Return (X, Y) of the center of cell containing provided text 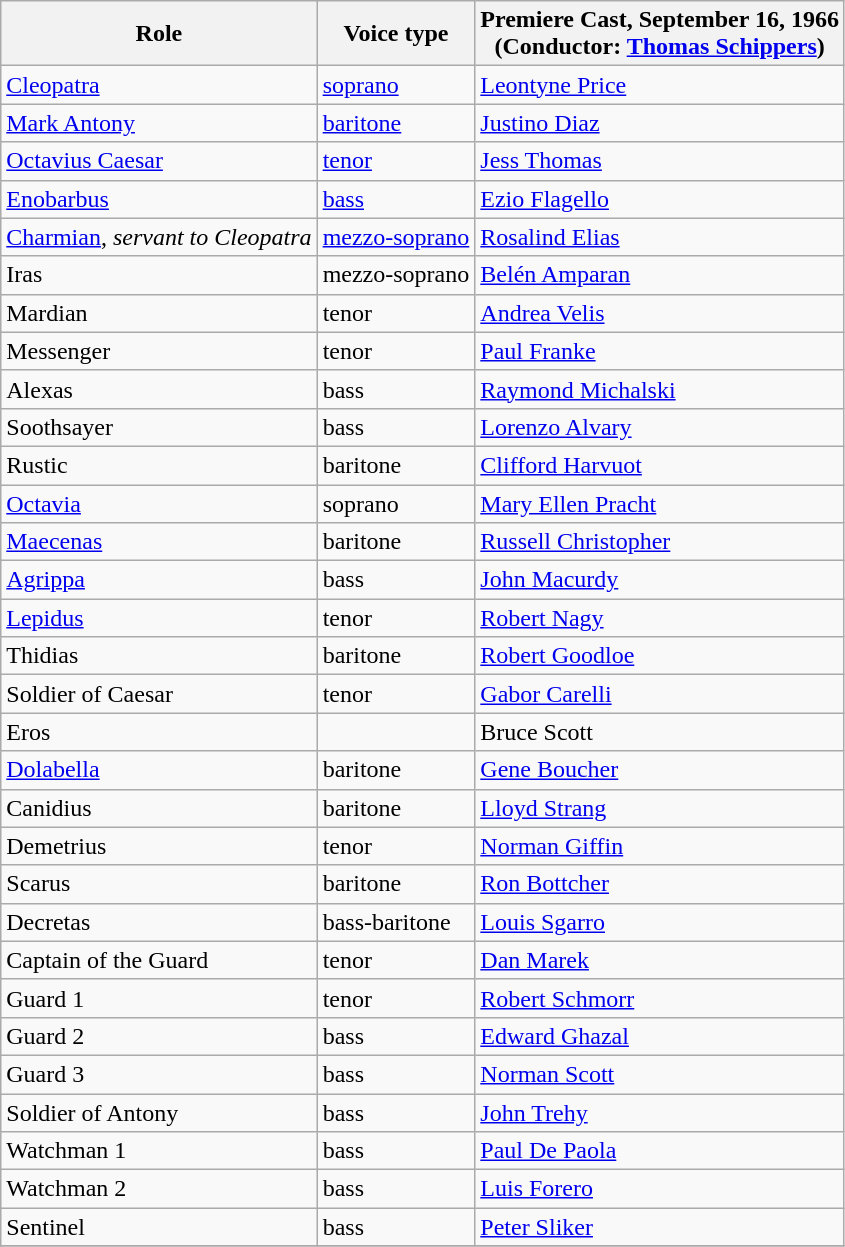
Robert Goodloe (660, 656)
Octavius Caesar (159, 161)
Soldier of Caesar (159, 694)
Ezio Flagello (660, 199)
Alexas (159, 389)
Mark Antony (159, 123)
Lloyd Strang (660, 808)
Maecenas (159, 542)
Soldier of Antony (159, 1113)
Belén Amparan (660, 275)
Bruce Scott (660, 732)
Dan Marek (660, 960)
Gene Boucher (660, 770)
Robert Schmorr (660, 998)
Paul Franke (660, 351)
Raymond Michalski (660, 389)
Watchman 1 (159, 1151)
Enobarbus (159, 199)
Octavia (159, 503)
Watchman 2 (159, 1189)
Thidias (159, 656)
Role (159, 34)
Andrea Velis (660, 313)
bass-baritone (396, 922)
Eros (159, 732)
Jess Thomas (660, 161)
Lorenzo Alvary (660, 427)
Mardian (159, 313)
John Trehy (660, 1113)
Scarus (159, 884)
Guard 2 (159, 1036)
Russell Christopher (660, 542)
Captain of the Guard (159, 960)
Voice type (396, 34)
Gabor Carelli (660, 694)
Edward Ghazal (660, 1036)
Lepidus (159, 618)
Agrippa (159, 580)
Ron Bottcher (660, 884)
Clifford Harvuot (660, 465)
Dolabella (159, 770)
Guard 3 (159, 1074)
Robert Nagy (660, 618)
Guard 1 (159, 998)
Messenger (159, 351)
Soothsayer (159, 427)
Charmian, servant to Cleopatra (159, 237)
Justino Diaz (660, 123)
Rustic (159, 465)
Paul De Paola (660, 1151)
Leontyne Price (660, 85)
Mary Ellen Pracht (660, 503)
Canidius (159, 808)
Cleopatra (159, 85)
Peter Sliker (660, 1227)
Iras (159, 275)
Premiere Cast, September 16, 1966(Conductor: Thomas Schippers) (660, 34)
Norman Giffin (660, 846)
John Macurdy (660, 580)
Sentinel (159, 1227)
Rosalind Elias (660, 237)
Decretas (159, 922)
Norman Scott (660, 1074)
Luis Forero (660, 1189)
Demetrius (159, 846)
Louis Sgarro (660, 922)
